Scan for the cell matching the given text and deliver its (X, Y) coordinate at center. 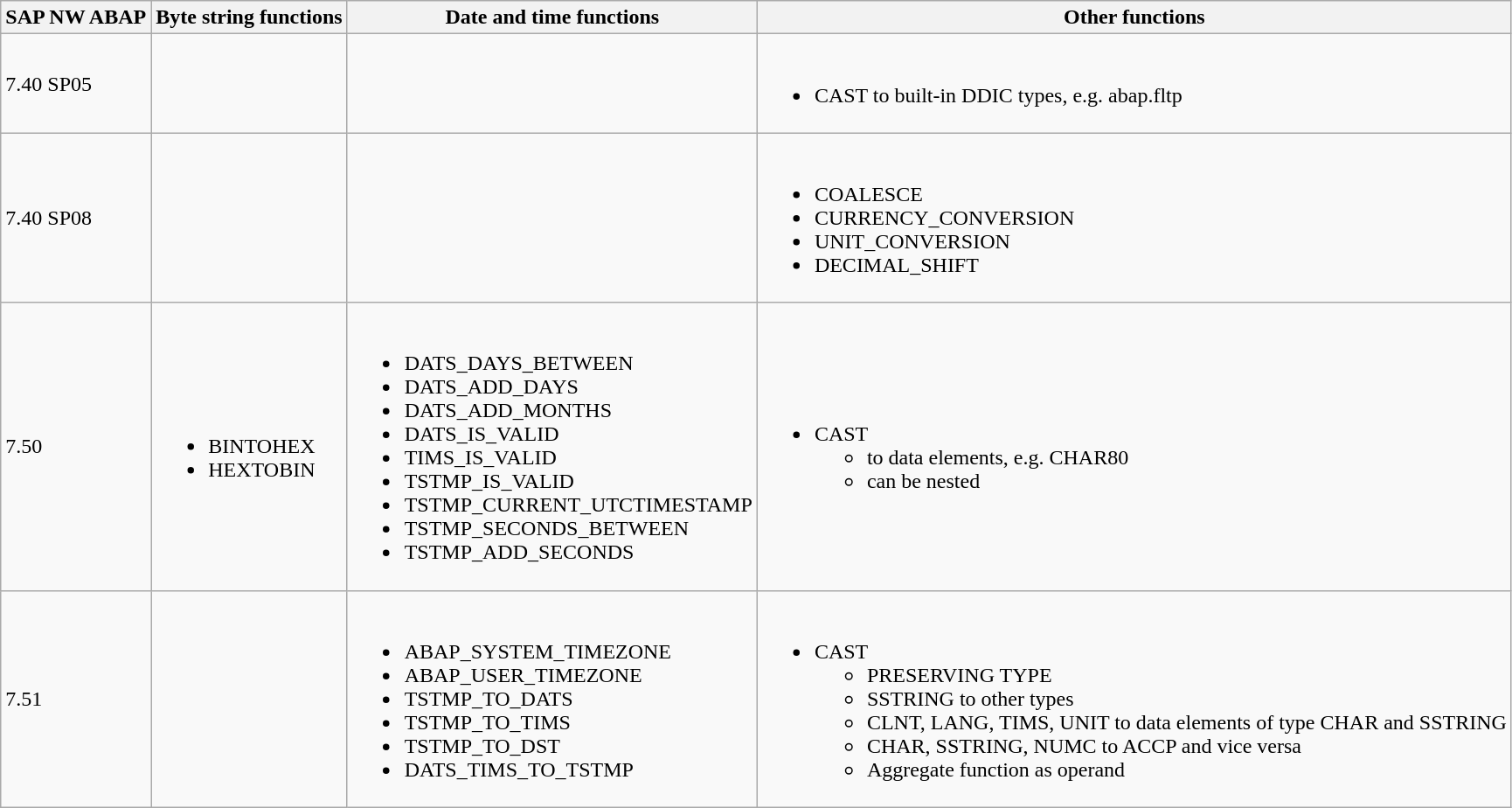
SAP NW ABAP (76, 17)
COALESCECURRENCY_CONVERSIONUNIT_CONVERSIONDECIMAL_SHIFT (1134, 218)
Byte string functions (249, 17)
ABAP_SYSTEM_TIMEZONEABAP_USER_TIMEZONETSTMP_TO_DATSTSTMP_TO_TIMSTSTMP_TO_DSTDATS_TIMS_TO_TSTMP (552, 699)
Date and time functions (552, 17)
7.51 (76, 699)
7.40 SP08 (76, 218)
7.40 SP05 (76, 84)
Other functions (1134, 17)
BINTOHEXHEXTOBIN (249, 446)
CASTto data elements, e.g. CHAR80can be nested (1134, 446)
7.50 (76, 446)
DATS_DAYS_BETWEENDATS_ADD_DAYSDATS_ADD_MONTHSDATS_IS_VALIDTIMS_IS_VALIDTSTMP_IS_VALIDTSTMP_CURRENT_UTCTIMESTAMPTSTMP_SECONDS_BETWEENTSTMP_ADD_SECONDS (552, 446)
CAST to built-in DDIC types, e.g. abap.fltp (1134, 84)
